For the text-containing cell, return its midpoint in [X, Y] coordinate format. 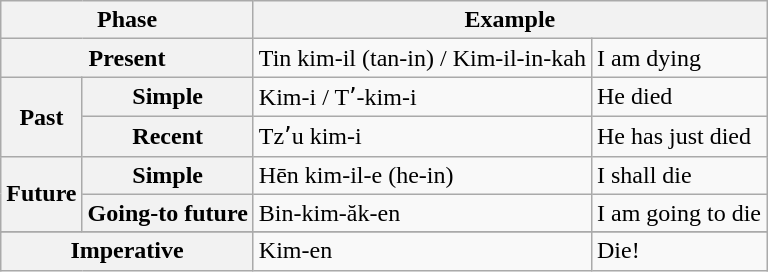
He has just died [678, 136]
Hēn kim-il-e (he-in) [422, 175]
Imperative [128, 251]
Phase [128, 20]
Going-to future [168, 213]
Tin kim-il (tan-in) / Kim-il-in-kah [422, 58]
Example [510, 20]
I shall die [678, 175]
Kim-en [422, 251]
I am going to die [678, 213]
He died [678, 97]
Present [128, 58]
Kim-i / Tʼ-kim-i [422, 97]
I am dying [678, 58]
Future [42, 194]
Recent [168, 136]
Die! [678, 251]
Bin-kim-ăk-en [422, 213]
Tzʼu kim-i [422, 136]
Past [42, 116]
